Extract the [x, y] coordinate from the center of the cell holding the provided text.  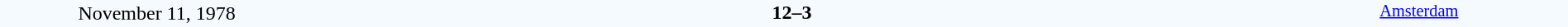
Amsterdam [1419, 13]
November 11, 1978 [157, 13]
12–3 [791, 12]
